Identify which cell holds the provided text, then report its (X, Y) central coordinate. 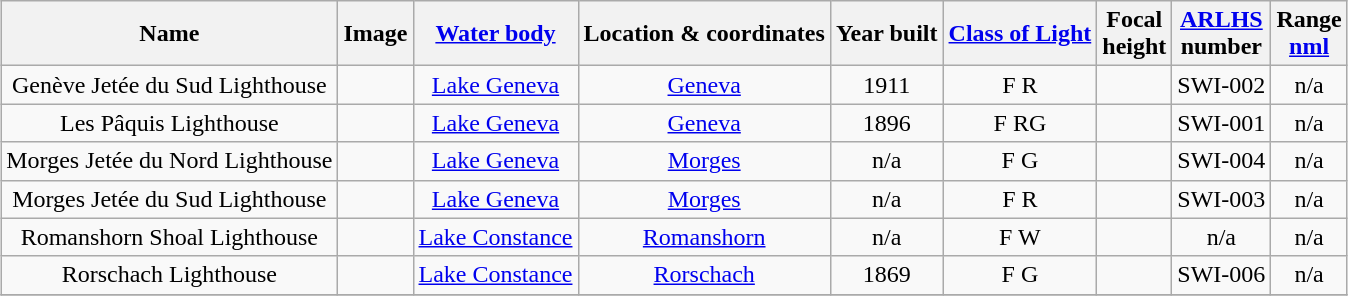
Rangenml (1309, 34)
Class of Light (1020, 34)
SWI-002 (1222, 85)
Rorschach Lighthouse (170, 275)
SWI-001 (1222, 123)
Location & coordinates (704, 34)
Water body (496, 34)
Genève Jetée du Sud Lighthouse (170, 85)
F RG (1020, 123)
Romanshorn Shoal Lighthouse (170, 237)
SWI-006 (1222, 275)
Year built (886, 34)
Focalheight (1134, 34)
Morges Jetée du Sud Lighthouse (170, 199)
Name (170, 34)
1896 (886, 123)
Morges Jetée du Nord Lighthouse (170, 161)
SWI-004 (1222, 161)
F W (1020, 237)
Rorschach (704, 275)
Les Pâquis Lighthouse (170, 123)
Romanshorn (704, 237)
Image (376, 34)
1869 (886, 275)
ARLHSnumber (1222, 34)
1911 (886, 85)
SWI-003 (1222, 199)
